Return (X, Y) of the center of cell containing provided text 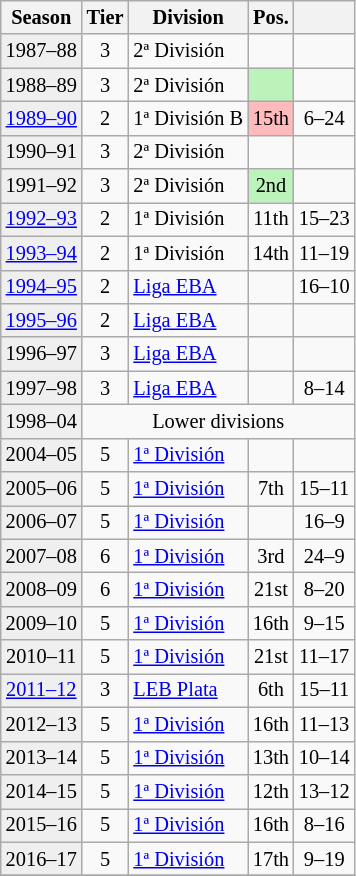
1997–98 (42, 388)
13th (271, 758)
2015–16 (42, 825)
1ª División B (188, 118)
2011–12 (42, 690)
2007–08 (42, 556)
1994–95 (42, 287)
17th (271, 859)
1991–92 (42, 186)
6th (271, 690)
2008–09 (42, 589)
2009–10 (42, 623)
8–16 (324, 825)
1998–04 (42, 421)
13–12 (324, 791)
LEB Plata (188, 690)
Lower divisions (218, 421)
Season (42, 17)
1996–97 (42, 354)
10–14 (324, 758)
1988–89 (42, 85)
3rd (271, 556)
24–9 (324, 556)
15–23 (324, 219)
8–14 (324, 388)
14th (271, 253)
7th (271, 489)
11th (271, 219)
16–9 (324, 522)
Pos. (271, 17)
2004–05 (42, 455)
11–13 (324, 724)
12th (271, 791)
Division (188, 17)
1993–94 (42, 253)
9–15 (324, 623)
2005–06 (42, 489)
6–24 (324, 118)
9–19 (324, 859)
1995–96 (42, 320)
2006–07 (42, 522)
2013–14 (42, 758)
Tier (106, 17)
2012–13 (42, 724)
1992–93 (42, 219)
2014–15 (42, 791)
15th (271, 118)
16–10 (324, 287)
2nd (271, 186)
11–17 (324, 657)
2010–11 (42, 657)
1990–91 (42, 152)
11–19 (324, 253)
1987–88 (42, 51)
1989–90 (42, 118)
2016–17 (42, 859)
8–20 (324, 589)
